From the cell containing the given text, extract its center point as [X, Y] coordinate. 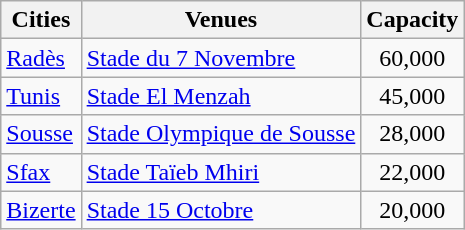
20,000 [412, 210]
Sousse [41, 134]
Stade Olympique de Sousse [221, 134]
60,000 [412, 58]
Stade 15 Octobre [221, 210]
Stade El Menzah [221, 96]
Stade du 7 Novembre [221, 58]
22,000 [412, 172]
Venues [221, 20]
Cities [41, 20]
Radès [41, 58]
Tunis [41, 96]
45,000 [412, 96]
Bizerte [41, 210]
Sfax [41, 172]
28,000 [412, 134]
Stade Taïeb Mhiri [221, 172]
Capacity [412, 20]
